Find where the given text appears and provide that cell's center as [x, y] coordinate. 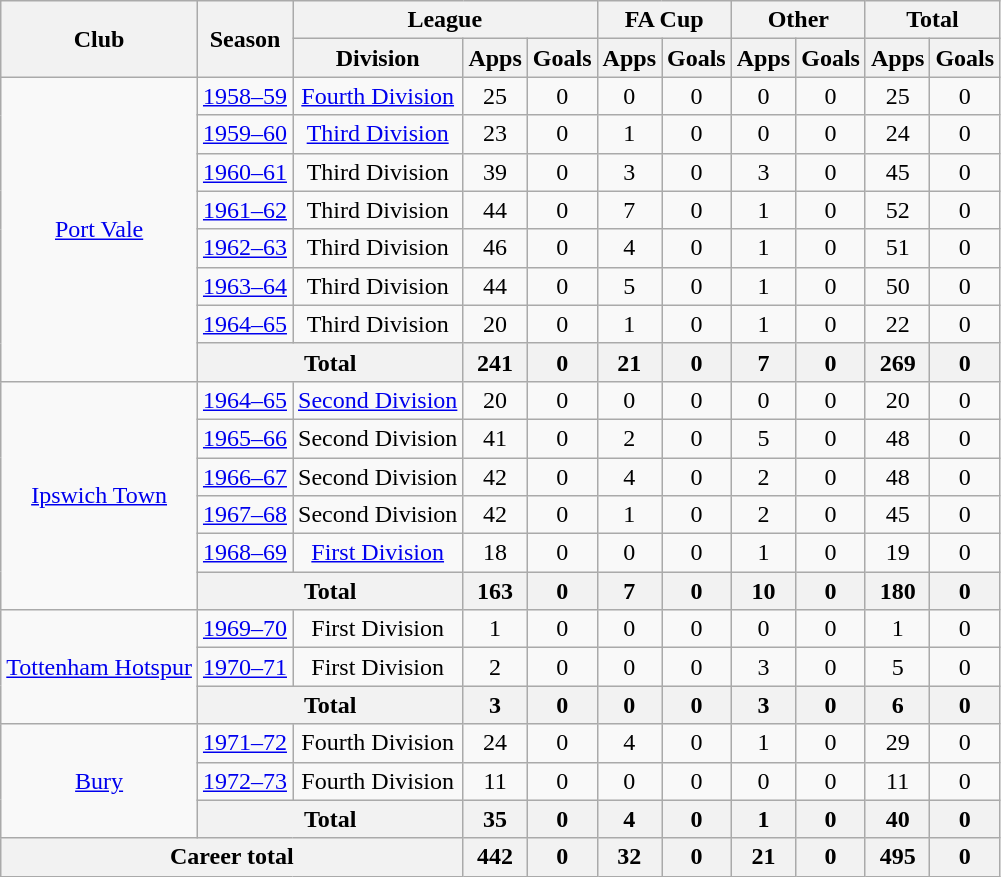
1969–70 [244, 629]
1958–59 [244, 96]
163 [495, 591]
FA Cup [664, 20]
Ipswich Town [100, 495]
Port Vale [100, 229]
1963–64 [244, 286]
52 [897, 210]
269 [897, 362]
40 [897, 819]
39 [495, 172]
29 [897, 743]
10 [763, 591]
Other [798, 20]
241 [495, 362]
495 [897, 857]
1962–63 [244, 248]
1971–72 [244, 743]
1960–61 [244, 172]
1970–71 [244, 667]
Division [377, 58]
Career total [232, 857]
32 [629, 857]
1961–62 [244, 210]
1965–66 [244, 438]
41 [495, 438]
1959–60 [244, 134]
46 [495, 248]
35 [495, 819]
Bury [100, 781]
Season [244, 39]
51 [897, 248]
1968–69 [244, 553]
1972–73 [244, 781]
18 [495, 553]
180 [897, 591]
Tottenham Hotspur [100, 667]
442 [495, 857]
1967–68 [244, 515]
22 [897, 324]
League [444, 20]
6 [897, 705]
19 [897, 553]
Club [100, 39]
23 [495, 134]
50 [897, 286]
1966–67 [244, 477]
